Return the [X, Y] coordinate for the center point of the cell that contains the specified text.  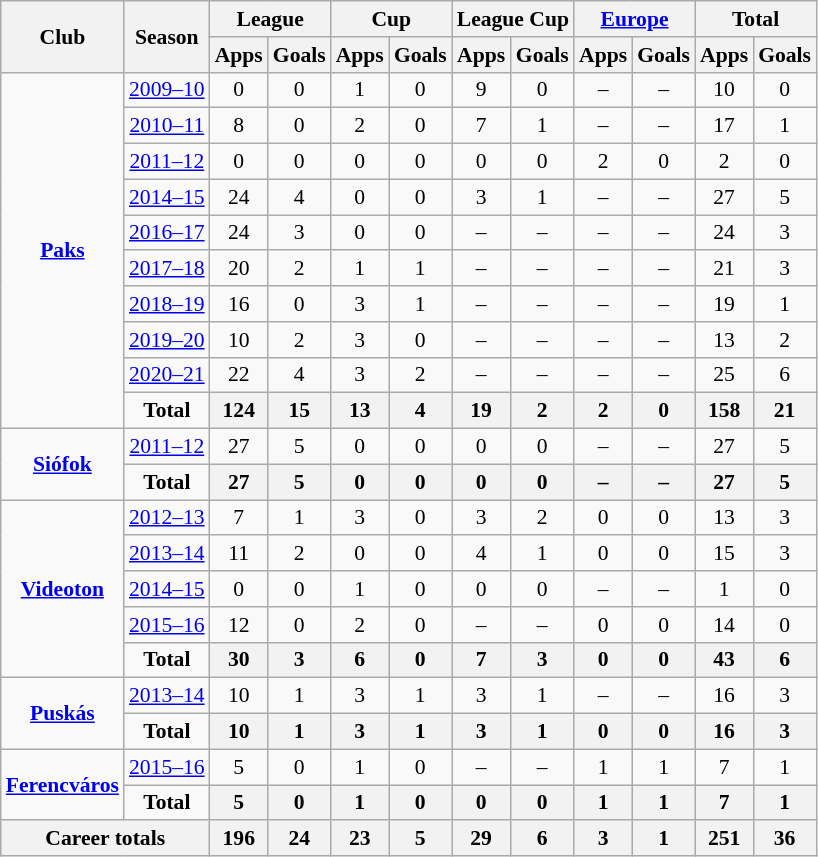
158 [724, 411]
2019–20 [167, 340]
22 [239, 375]
League Cup [513, 19]
Paks [62, 250]
2018–19 [167, 304]
2012–13 [167, 518]
2009–10 [167, 90]
43 [724, 660]
23 [360, 839]
17 [724, 126]
2016–17 [167, 233]
25 [724, 375]
Career totals [106, 839]
196 [239, 839]
Puskás [62, 714]
29 [482, 839]
League [270, 19]
Ferencváros [62, 784]
251 [724, 839]
20 [239, 269]
Cup [392, 19]
2020–21 [167, 375]
Videoton [62, 589]
9 [482, 90]
Siófok [62, 464]
11 [239, 554]
2010–11 [167, 126]
14 [724, 625]
124 [239, 411]
Season [167, 36]
30 [239, 660]
Europe [634, 19]
12 [239, 625]
Club [62, 36]
36 [784, 839]
8 [239, 126]
2017–18 [167, 269]
